Identify which cell holds the provided text, then report its (X, Y) central coordinate. 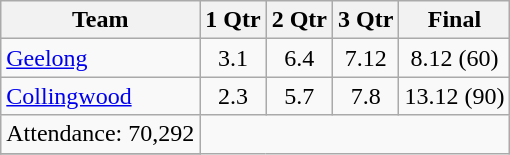
Geelong (100, 58)
2.3 (233, 96)
Final (454, 20)
1 Qtr (233, 20)
Team (100, 20)
2 Qtr (299, 20)
3.1 (233, 58)
8.12 (60) (454, 58)
Attendance: 70,292 (100, 134)
3 Qtr (366, 20)
Collingwood (100, 96)
5.7 (299, 96)
6.4 (299, 58)
7.12 (366, 58)
13.12 (90) (454, 96)
7.8 (366, 96)
